From the cell containing the given text, extract its center point as [X, Y] coordinate. 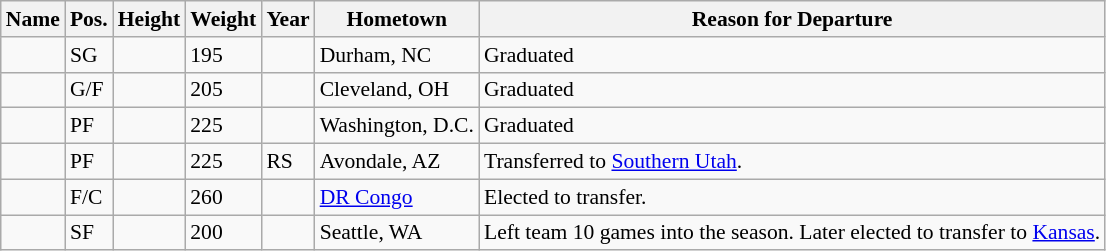
Transferred to Southern Utah. [792, 162]
Washington, D.C. [397, 126]
Left team 10 games into the season. Later elected to transfer to Kansas. [792, 233]
205 [223, 90]
Durham, NC [397, 55]
Reason for Departure [792, 19]
Weight [223, 19]
Year [288, 19]
Avondale, AZ [397, 162]
Cleveland, OH [397, 90]
SF [89, 233]
195 [223, 55]
RS [288, 162]
Height [149, 19]
G/F [89, 90]
Seattle, WA [397, 233]
DR Congo [397, 197]
F/C [89, 197]
200 [223, 233]
SG [89, 55]
Pos. [89, 19]
260 [223, 197]
Name [33, 19]
Elected to transfer. [792, 197]
Hometown [397, 19]
